Determine the [X, Y] coordinate at the center of the cell enclosing the given text.  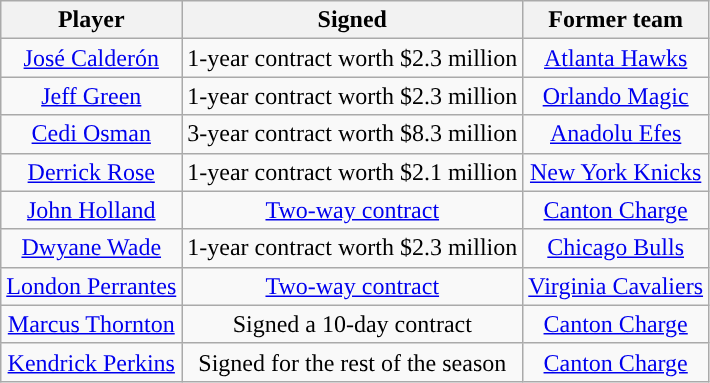
Virginia Cavaliers [616, 286]
3-year contract worth $8.3 million [352, 134]
Player [92, 20]
Derrick Rose [92, 172]
Dwyane Wade [92, 248]
Signed [352, 20]
Orlando Magic [616, 96]
New York Knicks [616, 172]
London Perrantes [92, 286]
John Holland [92, 210]
Signed a 10-day contract [352, 324]
Signed for the rest of the season [352, 362]
Marcus Thornton [92, 324]
Atlanta Hawks [616, 58]
Jeff Green [92, 96]
1-year contract worth $2.1 million [352, 172]
Anadolu Efes [616, 134]
Cedi Osman [92, 134]
José Calderón [92, 58]
Kendrick Perkins [92, 362]
Chicago Bulls [616, 248]
Former team [616, 20]
